Determine the (x, y) coordinate at the center of the cell enclosing the given text.  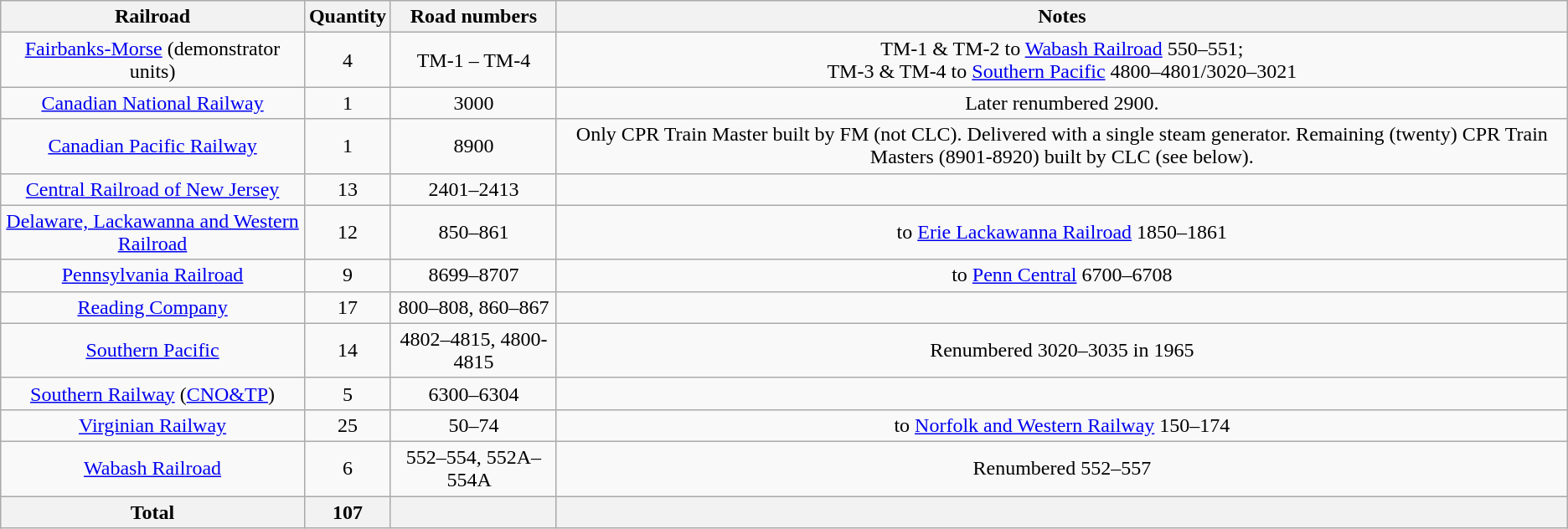
4802–4815, 4800-4815 (473, 350)
552–554, 552A–554A (473, 469)
9 (347, 275)
Pennsylvania Railroad (152, 275)
Railroad (152, 17)
850–861 (473, 233)
Quantity (347, 17)
2401–2413 (473, 189)
12 (347, 233)
14 (347, 350)
Fairbanks-Morse (demonstrator units) (152, 60)
Renumbered 552–557 (1062, 469)
8699–8707 (473, 275)
17 (347, 307)
Renumbered 3020–3035 in 1965 (1062, 350)
TM-1 – TM-4 (473, 60)
Notes (1062, 17)
Southern Railway (CNO&TP) (152, 393)
Canadian Pacific Railway (152, 146)
25 (347, 425)
Delaware, Lackawanna and Western Railroad (152, 233)
Total (152, 511)
Central Railroad of New Jersey (152, 189)
Road numbers (473, 17)
Virginian Railway (152, 425)
4 (347, 60)
Reading Company (152, 307)
Later renumbered 2900. (1062, 103)
8900 (473, 146)
3000 (473, 103)
107 (347, 511)
5 (347, 393)
50–74 (473, 425)
TM-1 & TM-2 to Wabash Railroad 550–551;TM-3 & TM-4 to Southern Pacific 4800–4801/3020–3021 (1062, 60)
to Penn Central 6700–6708 (1062, 275)
6 (347, 469)
800–808, 860–867 (473, 307)
6300–6304 (473, 393)
13 (347, 189)
to Erie Lackawanna Railroad 1850–1861 (1062, 233)
Wabash Railroad (152, 469)
Southern Pacific (152, 350)
Canadian National Railway (152, 103)
to Norfolk and Western Railway 150–174 (1062, 425)
